Search for the cell housing the specified text and yield its (X, Y) center coordinate. 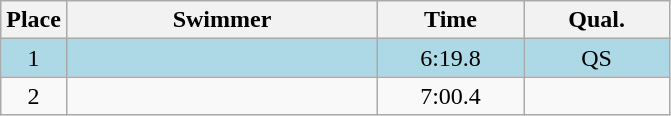
QS (597, 58)
2 (34, 96)
6:19.8 (451, 58)
Place (34, 20)
Time (451, 20)
7:00.4 (451, 96)
Swimmer (222, 20)
1 (34, 58)
Qual. (597, 20)
